Find where the given text appears and provide that cell's center as (X, Y) coordinate. 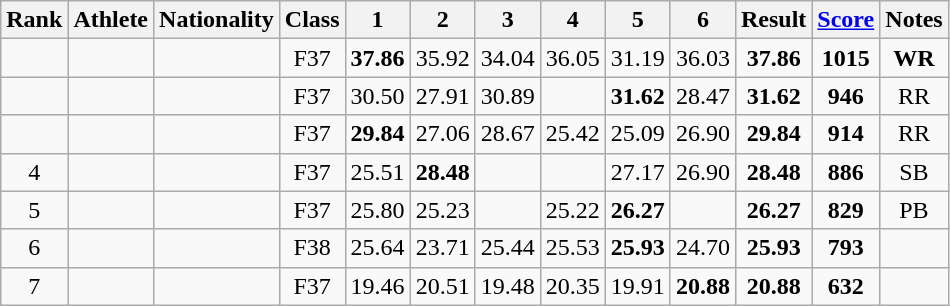
WR (914, 58)
25.42 (572, 134)
25.64 (378, 248)
Notes (914, 20)
31.19 (638, 58)
886 (846, 172)
7 (34, 286)
632 (846, 286)
914 (846, 134)
25.44 (508, 248)
829 (846, 210)
25.09 (638, 134)
28.47 (702, 96)
793 (846, 248)
20.35 (572, 286)
SB (914, 172)
Athlete (111, 20)
25.23 (442, 210)
24.70 (702, 248)
25.53 (572, 248)
27.91 (442, 96)
25.51 (378, 172)
Class (312, 20)
27.17 (638, 172)
34.04 (508, 58)
Nationality (217, 20)
3 (508, 20)
19.46 (378, 286)
Rank (34, 20)
35.92 (442, 58)
F38 (312, 248)
PB (914, 210)
36.03 (702, 58)
2 (442, 20)
30.50 (378, 96)
19.48 (508, 286)
25.22 (572, 210)
1015 (846, 58)
23.71 (442, 248)
20.51 (442, 286)
19.91 (638, 286)
28.67 (508, 134)
25.80 (378, 210)
Result (773, 20)
946 (846, 96)
36.05 (572, 58)
1 (378, 20)
Score (846, 20)
30.89 (508, 96)
27.06 (442, 134)
